Extract the [x, y] coordinate from the center of the cell holding the provided text.  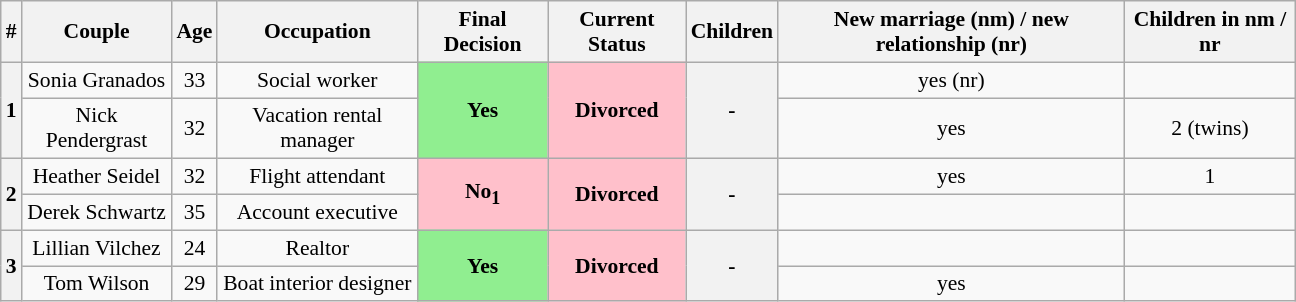
Children in nm / nr [1210, 32]
2 (twins) [1210, 128]
Account executive [317, 213]
Current Status [617, 32]
Realtor [317, 248]
Couple [97, 32]
29 [194, 284]
24 [194, 248]
Sonia Granados [97, 80]
2 [12, 194]
35 [194, 213]
Flight attendant [317, 177]
# [12, 32]
Boat interior designer [317, 284]
Tom Wilson [97, 284]
Vacation rental manager [317, 128]
Age [194, 32]
Children [732, 32]
Lillian Vilchez [97, 248]
33 [194, 80]
New marriage (nm) / new relationship (nr) [951, 32]
3 [12, 266]
Derek Schwartz [97, 213]
Nick Pendergrast [97, 128]
Final Decision [482, 32]
Heather Seidel [97, 177]
Social worker [317, 80]
yes (nr) [951, 80]
Occupation [317, 32]
No1 [482, 194]
